Identify which cell holds the provided text, then report its [x, y] central coordinate. 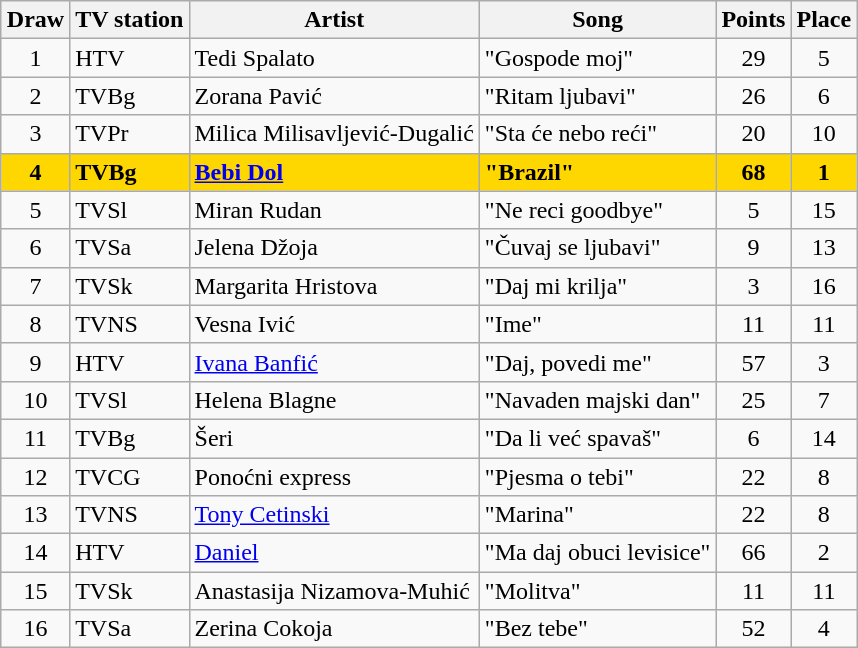
Tony Cetinski [334, 515]
"Pjesma o tebi" [598, 477]
"Čuvaj se ljubavi" [598, 248]
TV station [130, 20]
Zerina Cokoja [334, 629]
Draw [35, 20]
Zorana Pavić [334, 96]
Ivana Banfić [334, 362]
"Brazil" [598, 172]
Bebi Dol [334, 172]
Šeri [334, 438]
"Navaden majski dan" [598, 400]
Vesna Ivić [334, 324]
"Da li već spavaš" [598, 438]
Milica Milisavljević-Dugalić [334, 134]
Helena Blagne [334, 400]
Song [598, 20]
Margarita Hristova [334, 286]
TVPr [130, 134]
"Ne reci goodbye" [598, 210]
"Daj, povedi me" [598, 362]
66 [754, 553]
68 [754, 172]
Tedi Spalato [334, 58]
"Marina" [598, 515]
52 [754, 629]
Points [754, 20]
Daniel [334, 553]
Ponoćni express [334, 477]
"Ritam ljubavi" [598, 96]
"Molitva" [598, 591]
Place [824, 20]
20 [754, 134]
"Ime" [598, 324]
"Ma daj obuci levisice" [598, 553]
Miran Rudan [334, 210]
"Bez tebe" [598, 629]
Anastasija Nizamova-Muhić [334, 591]
29 [754, 58]
TVCG [130, 477]
"Sta će nebo reći" [598, 134]
"Daj mi krilja" [598, 286]
57 [754, 362]
Jelena Džoja [334, 248]
12 [35, 477]
"Gospode moj" [598, 58]
25 [754, 400]
26 [754, 96]
Artist [334, 20]
